Determine the [x, y] coordinate at the center of the cell enclosing the given text.  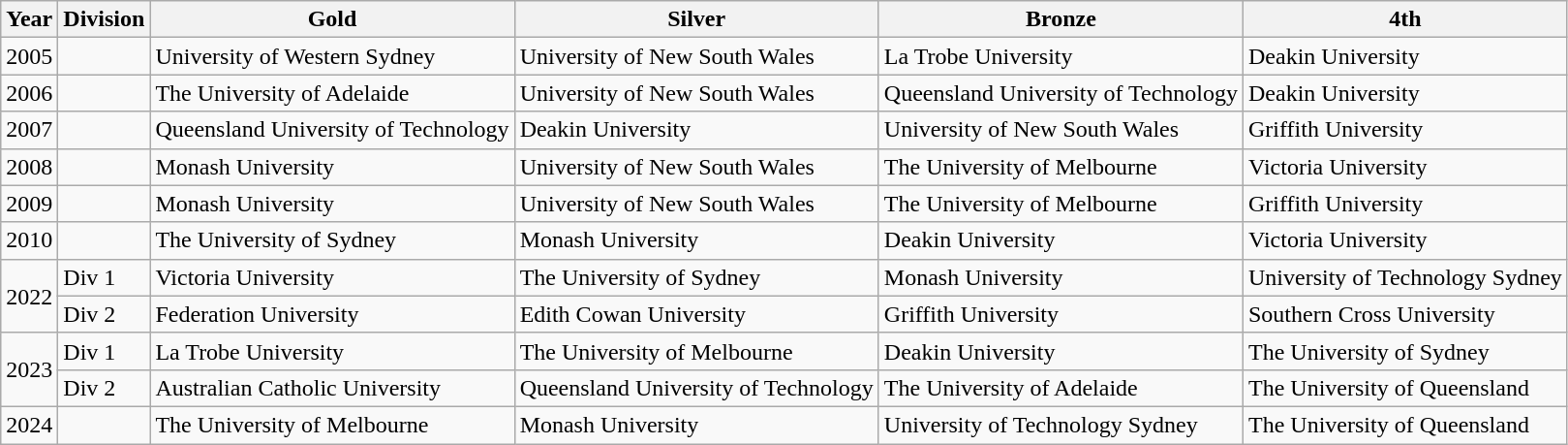
2010 [29, 240]
Bronze [1061, 19]
Gold [332, 19]
2006 [29, 93]
Federation University [332, 314]
2007 [29, 130]
2023 [29, 369]
Australian Catholic University [332, 388]
Silver [696, 19]
Year [29, 19]
Southern Cross University [1404, 314]
Division [105, 19]
University of Western Sydney [332, 56]
2024 [29, 425]
Edith Cowan University [696, 314]
2008 [29, 167]
2005 [29, 56]
2022 [29, 296]
2009 [29, 204]
4th [1404, 19]
